Search for the cell housing the specified text and yield its [x, y] center coordinate. 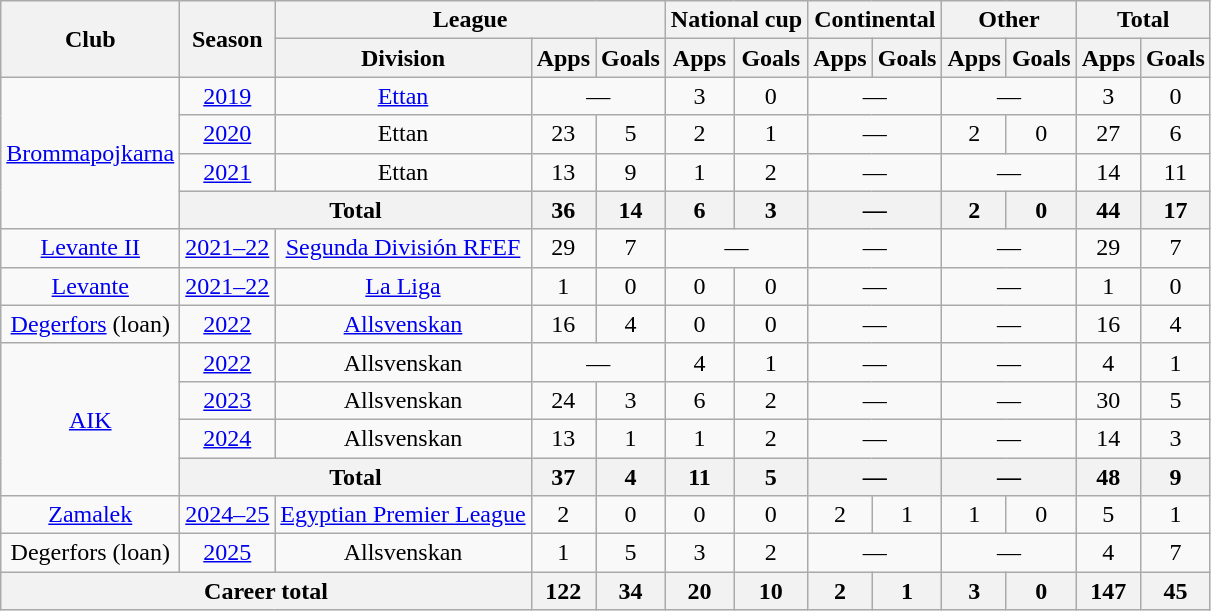
122 [563, 591]
23 [563, 134]
2024–25 [228, 515]
27 [1108, 134]
20 [699, 591]
44 [1108, 210]
45 [1176, 591]
Segunda División RFEF [403, 248]
2020 [228, 134]
Club [90, 39]
Levante [90, 286]
Zamalek [90, 515]
Brommapojkarna [90, 153]
2021 [228, 172]
Division [403, 58]
30 [1108, 400]
League [470, 20]
17 [1176, 210]
10 [771, 591]
Continental [875, 20]
2019 [228, 96]
36 [563, 210]
2024 [228, 438]
48 [1108, 477]
Other [1009, 20]
Egyptian Premier League [403, 515]
37 [563, 477]
2025 [228, 553]
La Liga [403, 286]
24 [563, 400]
147 [1108, 591]
34 [631, 591]
AIK [90, 419]
National cup [736, 20]
Levante II [90, 248]
Season [228, 39]
2023 [228, 400]
Career total [266, 591]
